Pinpoint the cell where the given text exists, returning its [x, y] midpoint coordinate. 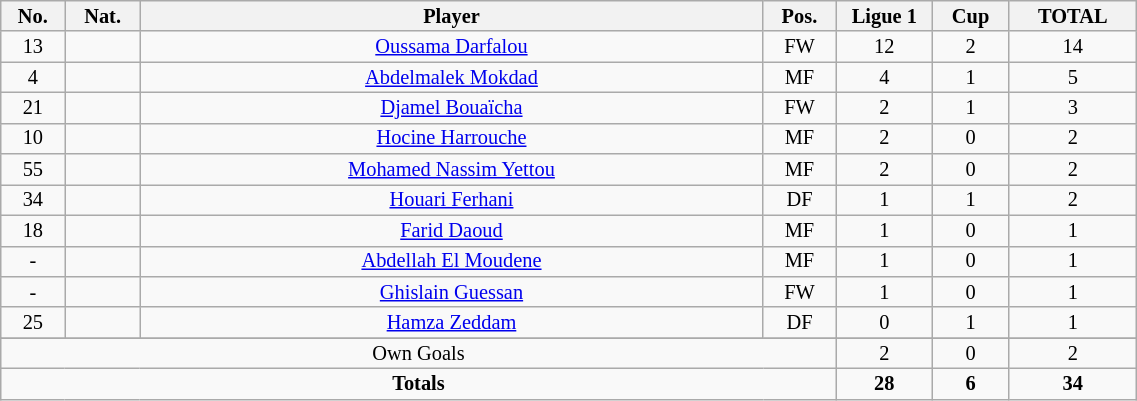
Djamel Bouaïcha [452, 108]
Abdellah El Moudene [452, 262]
Abdelmalek Mokdad [452, 78]
Cup [970, 16]
55 [33, 170]
28 [884, 384]
Houari Ferhani [452, 200]
TOTAL [1073, 16]
18 [33, 230]
Farid Daoud [452, 230]
Totals [418, 384]
3 [1073, 108]
25 [33, 322]
Hamza Zeddam [452, 322]
Player [452, 16]
14 [1073, 46]
Nat. [102, 16]
Ligue 1 [884, 16]
Mohamed Nassim Yettou [452, 170]
Own Goals [418, 354]
13 [33, 46]
12 [884, 46]
Hocine Harrouche [452, 138]
Oussama Darfalou [452, 46]
Ghislain Guessan [452, 292]
21 [33, 108]
5 [1073, 78]
6 [970, 384]
Pos. [800, 16]
No. [33, 16]
10 [33, 138]
